For the text-containing cell, return its midpoint in (x, y) coordinate format. 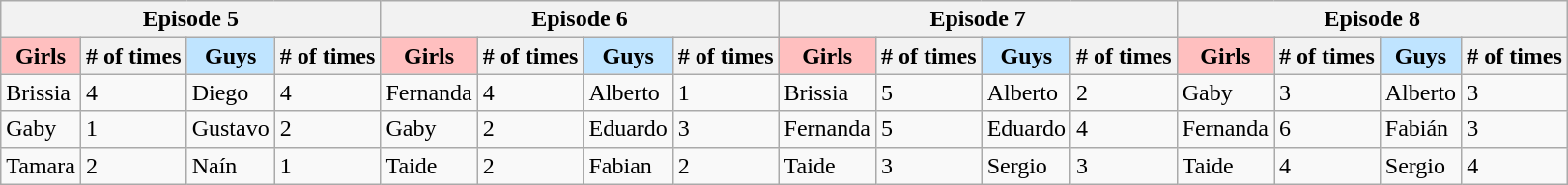
Naín (230, 166)
Fabián (1420, 129)
Episode 5 (191, 19)
Episode 6 (580, 19)
Diego (230, 92)
Episode 8 (1372, 19)
6 (1327, 129)
Fabian (628, 166)
Gustavo (230, 129)
Episode 7 (978, 19)
Tamara (41, 166)
